Capture the cell that displays the provided text and extract its [X, Y] central coordinate. 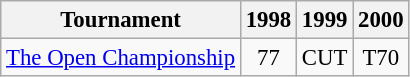
77 [268, 58]
1999 [325, 20]
T70 [381, 58]
CUT [325, 58]
2000 [381, 20]
The Open Championship [121, 58]
Tournament [121, 20]
1998 [268, 20]
